Scan for the cell matching the given text and deliver its (x, y) coordinate at center. 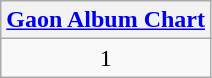
1 (106, 58)
Gaon Album Chart (106, 20)
